Return (X, Y) of the center of cell containing provided text 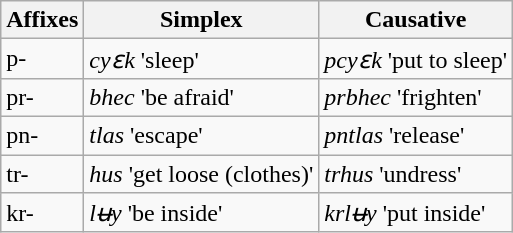
Affixes (42, 20)
p- (42, 59)
pcyɛk 'put to sleep' (416, 59)
prbhec 'frighten' (416, 97)
cyɛk 'sleep' (202, 59)
hus 'get loose (clothes)' (202, 173)
Causative (416, 20)
pn- (42, 135)
krlʉy 'put inside' (416, 213)
pntlas 'release' (416, 135)
pr- (42, 97)
lʉy 'be inside' (202, 213)
bhec 'be afraid' (202, 97)
trhus 'undress' (416, 173)
Simplex (202, 20)
tlas 'escape' (202, 135)
kr- (42, 213)
tr- (42, 173)
